Search for the cell housing the specified text and yield its [x, y] center coordinate. 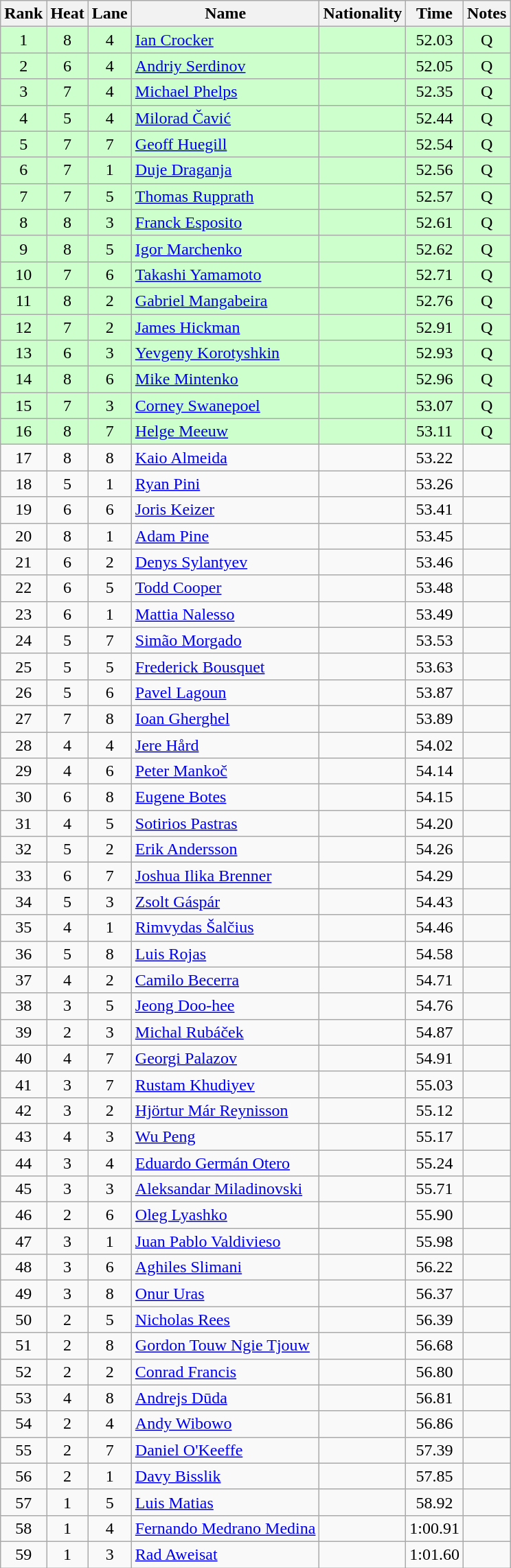
39 [23, 1032]
24 [23, 640]
56.68 [435, 1346]
Michael Phelps [225, 92]
46 [23, 1215]
54 [23, 1424]
Erik Andersson [225, 850]
Lane [110, 14]
Joshua Ilika Brenner [225, 876]
25 [23, 666]
59 [23, 1554]
56.86 [435, 1424]
Luis Rojas [225, 954]
10 [23, 274]
Aghiles Slimani [225, 1267]
53.41 [435, 510]
52.62 [435, 248]
56.39 [435, 1320]
Pavel Lagoun [225, 692]
44 [23, 1163]
Michal Rubáček [225, 1032]
Wu Peng [225, 1136]
Milorad Čavić [225, 118]
Sotirios Pastras [225, 823]
15 [23, 406]
55 [23, 1450]
57 [23, 1502]
Davy Bisslik [225, 1476]
52.05 [435, 66]
43 [23, 1136]
58.92 [435, 1502]
Andy Wibowo [225, 1424]
12 [23, 327]
Conrad Francis [225, 1372]
52.56 [435, 170]
53.46 [435, 562]
Daniel O'Keeffe [225, 1450]
54.87 [435, 1032]
Thomas Rupprath [225, 196]
Frederick Bousquet [225, 666]
53.07 [435, 406]
30 [23, 797]
Rank [23, 14]
Eduardo Germán Otero [225, 1163]
54.71 [435, 980]
Gordon Touw Ngie Tjouw [225, 1346]
53.45 [435, 536]
Joris Keizer [225, 510]
16 [23, 432]
Corney Swanepoel [225, 406]
17 [23, 458]
Andrejs Dūda [225, 1398]
45 [23, 1189]
Hjörtur Már Reynisson [225, 1110]
Peter Mankoč [225, 771]
Name [225, 14]
51 [23, 1346]
14 [23, 379]
Heat [67, 14]
Aleksandar Miladinovski [225, 1189]
Ian Crocker [225, 40]
52.57 [435, 196]
Rustam Khudiyev [225, 1084]
Juan Pablo Valdivieso [225, 1241]
Ryan Pini [225, 484]
Ioan Gherghel [225, 718]
Simão Morgado [225, 640]
20 [23, 536]
50 [23, 1320]
47 [23, 1241]
53 [23, 1398]
35 [23, 928]
54.14 [435, 771]
Helge Meeuw [225, 432]
Luis Matias [225, 1502]
31 [23, 823]
52.54 [435, 144]
Onur Uras [225, 1294]
49 [23, 1294]
58 [23, 1528]
52.96 [435, 379]
52.76 [435, 301]
Mike Mintenko [225, 379]
52.61 [435, 222]
56.80 [435, 1372]
1:01.60 [435, 1554]
53.22 [435, 458]
Time [435, 14]
Igor Marchenko [225, 248]
54.20 [435, 823]
Nationality [363, 14]
56.37 [435, 1294]
26 [23, 692]
52.91 [435, 327]
54.02 [435, 745]
53.26 [435, 484]
52.71 [435, 274]
Franck Esposito [225, 222]
Takashi Yamamoto [225, 274]
56 [23, 1476]
36 [23, 954]
52.35 [435, 92]
1:00.91 [435, 1528]
Oleg Lyashko [225, 1215]
38 [23, 1006]
54.58 [435, 954]
55.24 [435, 1163]
55.12 [435, 1110]
13 [23, 353]
53.49 [435, 614]
53.87 [435, 692]
James Hickman [225, 327]
55.98 [435, 1241]
22 [23, 588]
Fernando Medrano Medina [225, 1528]
52.93 [435, 353]
55.17 [435, 1136]
54.26 [435, 850]
55.71 [435, 1189]
Adam Pine [225, 536]
Zsolt Gáspár [225, 902]
54.15 [435, 797]
11 [23, 301]
23 [23, 614]
Todd Cooper [225, 588]
Kaio Almeida [225, 458]
Duje Draganja [225, 170]
54.91 [435, 1058]
42 [23, 1110]
Jere Hård [225, 745]
9 [23, 248]
34 [23, 902]
55.03 [435, 1084]
Denys Sylantyev [225, 562]
53.89 [435, 718]
Rad Aweisat [225, 1554]
52.03 [435, 40]
Nicholas Rees [225, 1320]
Camilo Becerra [225, 980]
18 [23, 484]
Andriy Serdinov [225, 66]
Notes [486, 14]
Georgi Palazov [225, 1058]
Gabriel Mangabeira [225, 301]
53.53 [435, 640]
Geoff Huegill [225, 144]
28 [23, 745]
52 [23, 1372]
21 [23, 562]
54.29 [435, 876]
Jeong Doo-hee [225, 1006]
54.43 [435, 902]
57.39 [435, 1450]
56.22 [435, 1267]
53.48 [435, 588]
37 [23, 980]
54.46 [435, 928]
57.85 [435, 1476]
48 [23, 1267]
Rimvydas Šalčius [225, 928]
41 [23, 1084]
19 [23, 510]
55.90 [435, 1215]
Eugene Botes [225, 797]
56.81 [435, 1398]
33 [23, 876]
53.63 [435, 666]
40 [23, 1058]
Mattia Nalesso [225, 614]
27 [23, 718]
53.11 [435, 432]
32 [23, 850]
29 [23, 771]
52.44 [435, 118]
Yevgeny Korotyshkin [225, 353]
54.76 [435, 1006]
